Extract the [X, Y] coordinate from the center of the cell holding the provided text.  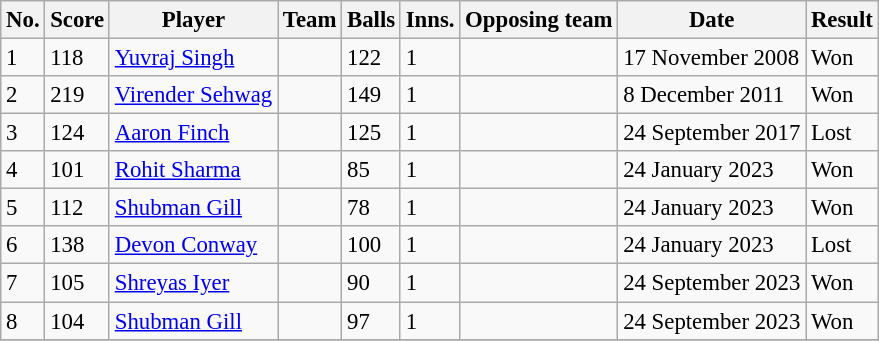
Result [842, 20]
Devon Conway [193, 245]
Player [193, 20]
149 [372, 95]
97 [372, 321]
138 [78, 245]
101 [78, 170]
Aaron Finch [193, 133]
112 [78, 208]
104 [78, 321]
122 [372, 58]
24 September 2017 [712, 133]
Shreyas Iyer [193, 283]
125 [372, 133]
Balls [372, 20]
219 [78, 95]
Team [310, 20]
2 [23, 95]
Opposing team [539, 20]
3 [23, 133]
90 [372, 283]
118 [78, 58]
No. [23, 20]
78 [372, 208]
8 [23, 321]
6 [23, 245]
4 [23, 170]
8 December 2011 [712, 95]
105 [78, 283]
Date [712, 20]
Score [78, 20]
124 [78, 133]
100 [372, 245]
Virender Sehwag [193, 95]
85 [372, 170]
Inns. [430, 20]
5 [23, 208]
Rohit Sharma [193, 170]
Yuvraj Singh [193, 58]
17 November 2008 [712, 58]
7 [23, 283]
